Pinpoint the cell where the given text exists, returning its [x, y] midpoint coordinate. 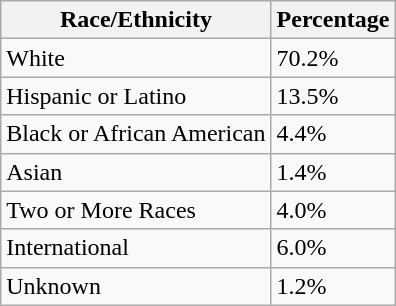
4.4% [333, 134]
Hispanic or Latino [136, 96]
Black or African American [136, 134]
4.0% [333, 210]
Two or More Races [136, 210]
1.2% [333, 286]
13.5% [333, 96]
Asian [136, 172]
Race/Ethnicity [136, 20]
International [136, 248]
6.0% [333, 248]
70.2% [333, 58]
Unknown [136, 286]
White [136, 58]
1.4% [333, 172]
Percentage [333, 20]
